Search for the cell housing the specified text and yield its [X, Y] center coordinate. 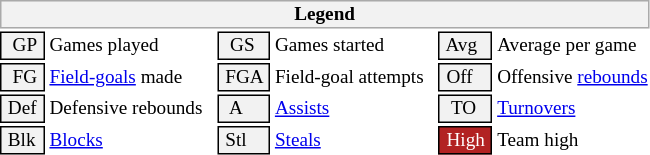
Games played [131, 46]
GP [22, 46]
Games started [354, 46]
Turnovers [573, 108]
Team high [573, 140]
FG [22, 77]
Stl [244, 140]
Defensive rebounds [131, 108]
Blk [22, 140]
Def [22, 108]
High [466, 140]
Steals [354, 140]
GS [244, 46]
Avg [466, 46]
Assists [354, 108]
Legend [324, 14]
Offensive rebounds [573, 77]
Field-goals made [131, 77]
TO [466, 108]
Blocks [131, 140]
A [244, 108]
Average per game [573, 46]
FGA [244, 77]
Off [466, 77]
Field-goal attempts [354, 77]
